Pinpoint the cell where the given text exists, returning its (X, Y) midpoint coordinate. 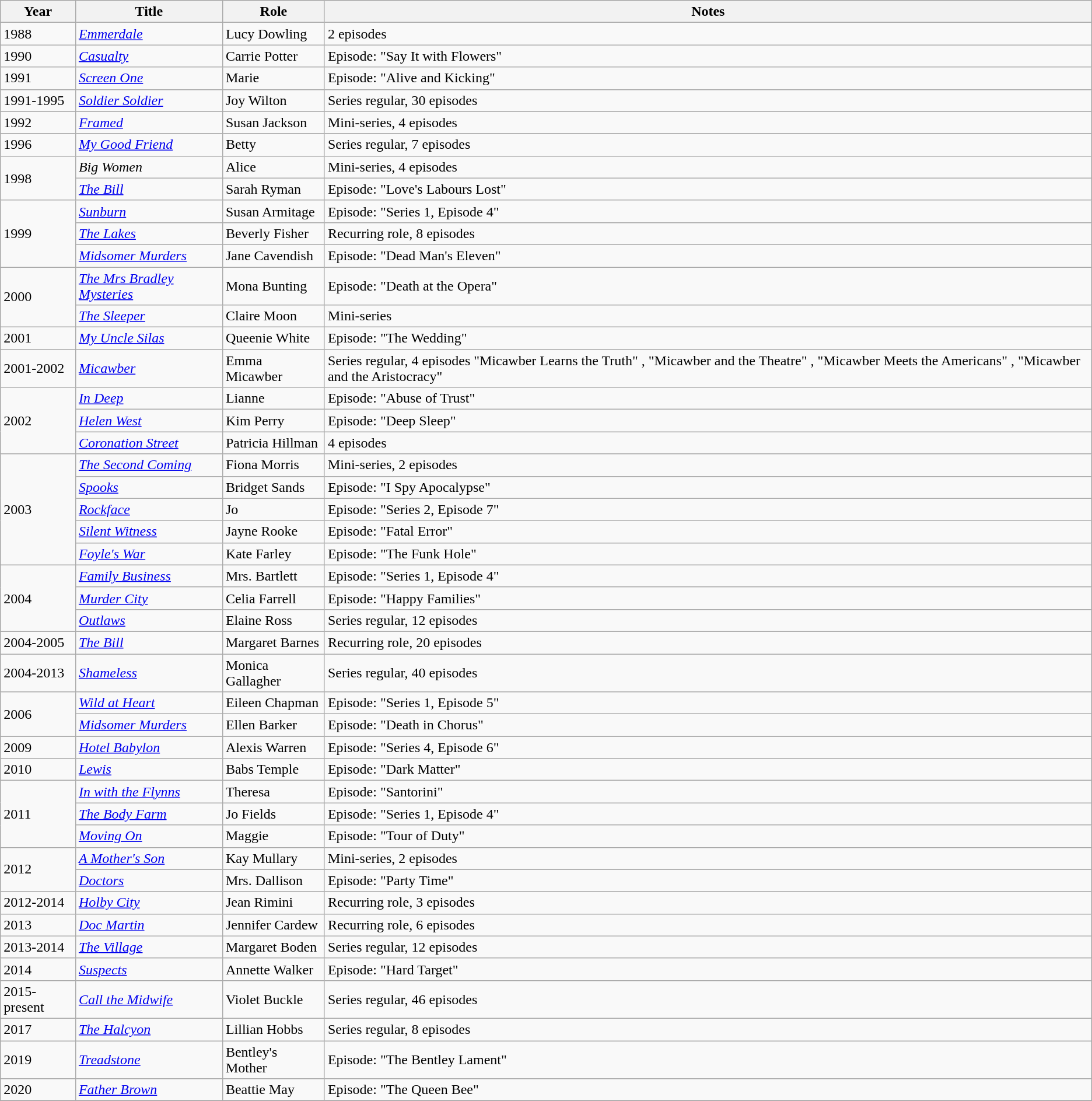
Bridget Sands (273, 487)
Monica Gallagher (273, 672)
Jo (273, 509)
Theresa (273, 792)
2017 (38, 1029)
2011 (38, 814)
Outlaws (149, 620)
Lillian Hobbs (273, 1029)
Alice (273, 167)
Suspects (149, 969)
Jo Fields (273, 814)
Micawber (149, 369)
Violet Buckle (273, 999)
2019 (38, 1060)
Coronation Street (149, 443)
Moving On (149, 836)
1998 (38, 178)
Title (149, 12)
Year (38, 12)
Fiona Morris (273, 465)
Series regular, 4 episodes "Micawber Learns the Truth" , "Micawber and the Theatre" , "Micawber Meets the Americans" , "Micawber and the Aristocracy" (708, 369)
Emma Micawber (273, 369)
1990 (38, 56)
Episode: "The Funk Hole" (708, 554)
Lewis (149, 770)
My Good Friend (149, 145)
Maggie (273, 836)
Episode: "The Queen Bee" (708, 1090)
Big Women (149, 167)
Lianne (273, 399)
Lucy Dowling (273, 34)
Wild at Heart (149, 703)
Jane Cavendish (273, 256)
Episode: "Tour of Duty" (708, 836)
2 episodes (708, 34)
Alexis Warren (273, 747)
Episode: "Party Time" (708, 880)
Mona Bunting (273, 286)
Mrs. Dallison (273, 880)
Episode: "Hard Target" (708, 969)
Casualty (149, 56)
Series regular, 46 episodes (708, 999)
Kay Mullary (273, 858)
Bentley's Mother (273, 1060)
Susan Armitage (273, 211)
Episode: "Series 2, Episode 7" (708, 509)
Episode: "Deep Sleep" (708, 421)
Silent Witness (149, 532)
Doc Martin (149, 925)
Episode: "Death at the Opera" (708, 286)
Eileen Chapman (273, 703)
2013-2014 (38, 947)
Treadstone (149, 1060)
2000 (38, 298)
2003 (38, 509)
Screen One (149, 78)
Foyle's War (149, 554)
Holby City (149, 903)
1999 (38, 233)
2006 (38, 714)
The Mrs Bradley Mysteries (149, 286)
In with the Flynns (149, 792)
2012 (38, 869)
Joy Wilton (273, 100)
Notes (708, 12)
In Deep (149, 399)
Jayne Rooke (273, 532)
Framed (149, 123)
2014 (38, 969)
Episode: "Death in Chorus" (708, 725)
Family Business (149, 576)
The Sleeper (149, 316)
Series regular, 8 episodes (708, 1029)
Susan Jackson (273, 123)
Role (273, 12)
Episode: "The Bentley Lament" (708, 1060)
Ellen Barker (273, 725)
Episode: "Series 4, Episode 6" (708, 747)
Call the Midwife (149, 999)
Margaret Barnes (273, 642)
Episode: "Happy Families" (708, 598)
Babs Temple (273, 770)
Betty (273, 145)
Episode: "Santorini" (708, 792)
Recurring role, 6 episodes (708, 925)
2013 (38, 925)
2009 (38, 747)
Episode: "Abuse of Trust" (708, 399)
1992 (38, 123)
2001 (38, 338)
Series regular, 30 episodes (708, 100)
Beattie May (273, 1090)
Episode: "Say It with Flowers" (708, 56)
Claire Moon (273, 316)
My Uncle Silas (149, 338)
Doctors (149, 880)
Carrie Potter (273, 56)
2015-present (38, 999)
Father Brown (149, 1090)
Helen West (149, 421)
Jennifer Cardew (273, 925)
Annette Walker (273, 969)
Queenie White (273, 338)
Elaine Ross (273, 620)
The Lakes (149, 233)
Episode: "Love's Labours Lost" (708, 189)
Patricia Hillman (273, 443)
1991 (38, 78)
2004-2013 (38, 672)
Sunburn (149, 211)
The Halcyon (149, 1029)
2002 (38, 421)
2020 (38, 1090)
1991-1995 (38, 100)
Rockface (149, 509)
4 episodes (708, 443)
Spooks (149, 487)
A Mother's Son (149, 858)
Series regular, 40 episodes (708, 672)
Mrs. Bartlett (273, 576)
The Body Farm (149, 814)
Episode: "I Spy Apocalypse" (708, 487)
Margaret Boden (273, 947)
The Second Coming (149, 465)
2012-2014 (38, 903)
1988 (38, 34)
Beverly Fisher (273, 233)
Murder City (149, 598)
Jean Rimini (273, 903)
Episode: "Dead Man's Eleven" (708, 256)
Hotel Babylon (149, 747)
Kim Perry (273, 421)
The Village (149, 947)
Recurring role, 8 episodes (708, 233)
Episode: "The Wedding" (708, 338)
Mini-series (708, 316)
2001-2002 (38, 369)
Celia Farrell (273, 598)
2004 (38, 598)
2010 (38, 770)
Emmerdale (149, 34)
Marie (273, 78)
Kate Farley (273, 554)
1996 (38, 145)
Episode: "Fatal Error" (708, 532)
Recurring role, 20 episodes (708, 642)
Sarah Ryman (273, 189)
2004-2005 (38, 642)
Soldier Soldier (149, 100)
Series regular, 7 episodes (708, 145)
Recurring role, 3 episodes (708, 903)
Episode: "Series 1, Episode 5" (708, 703)
Episode: "Alive and Kicking" (708, 78)
Shameless (149, 672)
Episode: "Dark Matter" (708, 770)
